Find where the given text appears and provide that cell's center as [X, Y] coordinate. 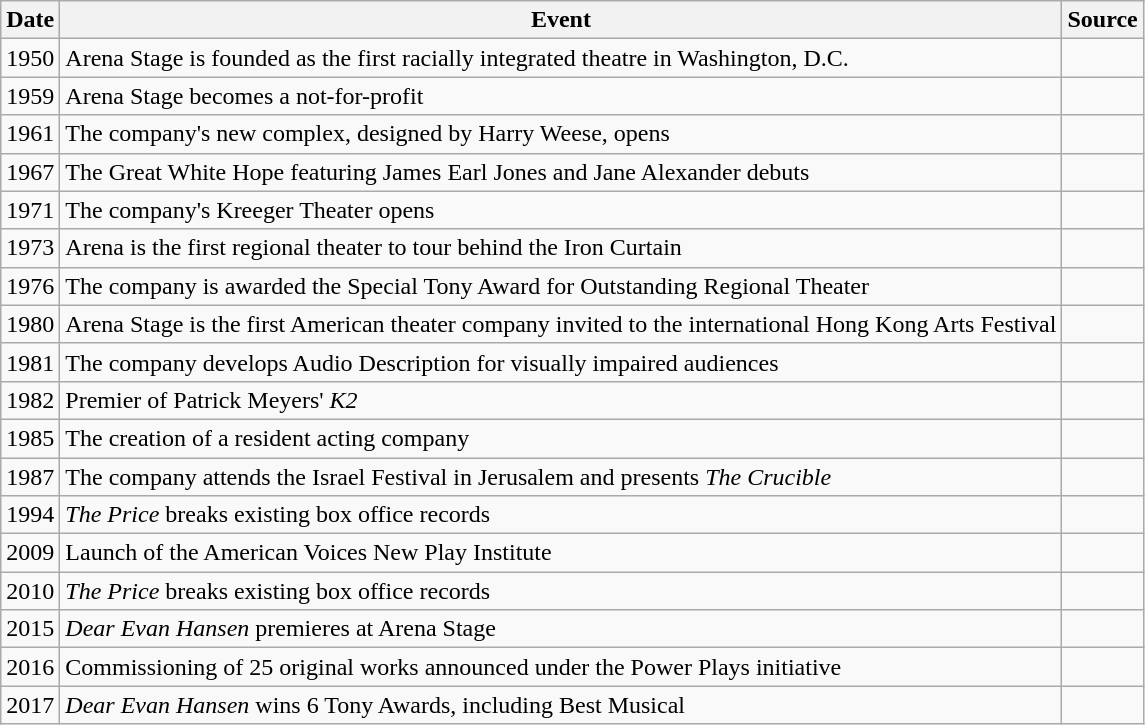
Event [561, 20]
Dear Evan Hansen premieres at Arena Stage [561, 629]
Arena Stage is founded as the first racially integrated theatre in Washington, D.C. [561, 58]
1987 [30, 477]
Arena is the first regional theater to tour behind the Iron Curtain [561, 248]
Dear Evan Hansen wins 6 Tony Awards, including Best Musical [561, 705]
Commissioning of 25 original works announced under the Power Plays initiative [561, 667]
The company is awarded the Special Tony Award for Outstanding Regional Theater [561, 286]
1994 [30, 515]
The company develops Audio Description for visually impaired audiences [561, 362]
1961 [30, 134]
2010 [30, 591]
1976 [30, 286]
The company attends the Israel Festival in Jerusalem and presents The Crucible [561, 477]
1980 [30, 324]
1950 [30, 58]
The company's Kreeger Theater opens [561, 210]
1985 [30, 438]
Source [1102, 20]
Premier of Patrick Meyers' K2 [561, 400]
The company's new complex, designed by Harry Weese, opens [561, 134]
2016 [30, 667]
2015 [30, 629]
1967 [30, 172]
2009 [30, 553]
The creation of a resident acting company [561, 438]
2017 [30, 705]
1982 [30, 400]
Date [30, 20]
1959 [30, 96]
Arena Stage becomes a not-for-profit [561, 96]
The Great White Hope featuring James Earl Jones and Jane Alexander debuts [561, 172]
Launch of the American Voices New Play Institute [561, 553]
1973 [30, 248]
Arena Stage is the first American theater company invited to the international Hong Kong Arts Festival [561, 324]
1971 [30, 210]
1981 [30, 362]
